Provide the [x, y] coordinate of the cell's center where the given text is located.  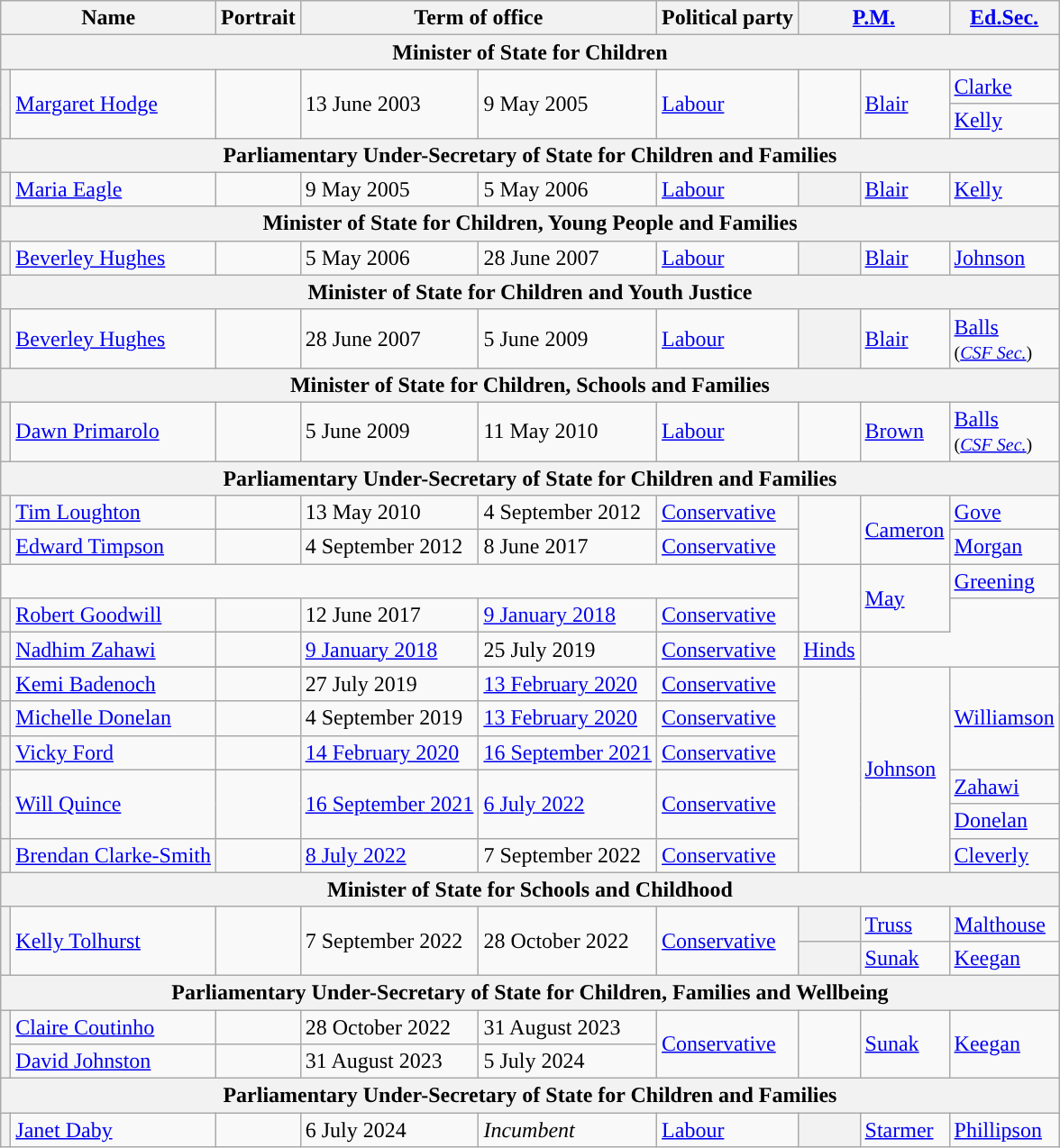
Clarke [1004, 87]
Zahawi [1004, 787]
Parliamentary Under-Secretary of State for Children, Families and Wellbeing [530, 992]
Term of office [478, 18]
Margaret Hodge [114, 104]
Minister of State for Children [530, 52]
6 July 2024 [389, 1130]
4 September 2019 [389, 718]
Cameron [905, 530]
Minister of State for Children and Youth Justice [530, 292]
Kemi Badenoch [114, 684]
Malthouse [1004, 924]
Maria Eagle [114, 189]
Vicky Ford [114, 752]
Gove [1004, 513]
12 June 2017 [389, 615]
Williamson [1004, 718]
Portrait [259, 18]
5 July 2024 [568, 1061]
Hinds [829, 650]
Greening [1004, 581]
Minister of State for Schools and Childhood [530, 889]
8 July 2022 [389, 855]
Minister of State for Children, Young People and Families [530, 223]
Cleverly [1004, 855]
Political party [728, 18]
11 May 2010 [568, 431]
Michelle Donelan [114, 718]
Nadhim Zahawi [114, 650]
David Johnston [114, 1061]
Starmer [905, 1130]
Brown [905, 431]
14 February 2020 [389, 752]
Brendan Clarke-Smith [114, 855]
8 June 2017 [568, 547]
Robert Goodwill [114, 615]
Claire Coutinho [114, 1026]
25 July 2019 [568, 650]
Phillipson [1004, 1130]
Will Quince [114, 804]
Truss [905, 924]
Donelan [1004, 821]
Janet Daby [114, 1130]
Tim Loughton [114, 513]
Name [108, 18]
Edward Timpson [114, 547]
27 July 2019 [389, 684]
Minister of State for Children, Schools and Families [530, 385]
13 June 2003 [389, 104]
6 July 2022 [568, 804]
May [905, 598]
Kelly Tolhurst [114, 941]
Incumbent [568, 1130]
Ed.Sec. [1004, 18]
Morgan [1004, 547]
P.M. [874, 18]
Dawn Primarolo [114, 431]
13 May 2010 [389, 513]
